Extract the (x, y) coordinate from the center of the cell holding the provided text.  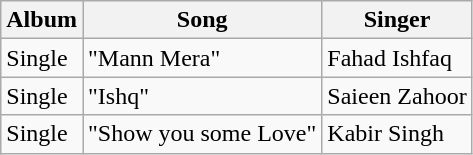
Fahad Ishfaq (397, 58)
Album (42, 20)
"Mann Mera" (202, 58)
Saieen Zahoor (397, 96)
Song (202, 20)
Kabir Singh (397, 134)
Singer (397, 20)
"Ishq" (202, 96)
"Show you some Love" (202, 134)
